Return the (x, y) coordinate for the center point of the cell that contains the specified text.  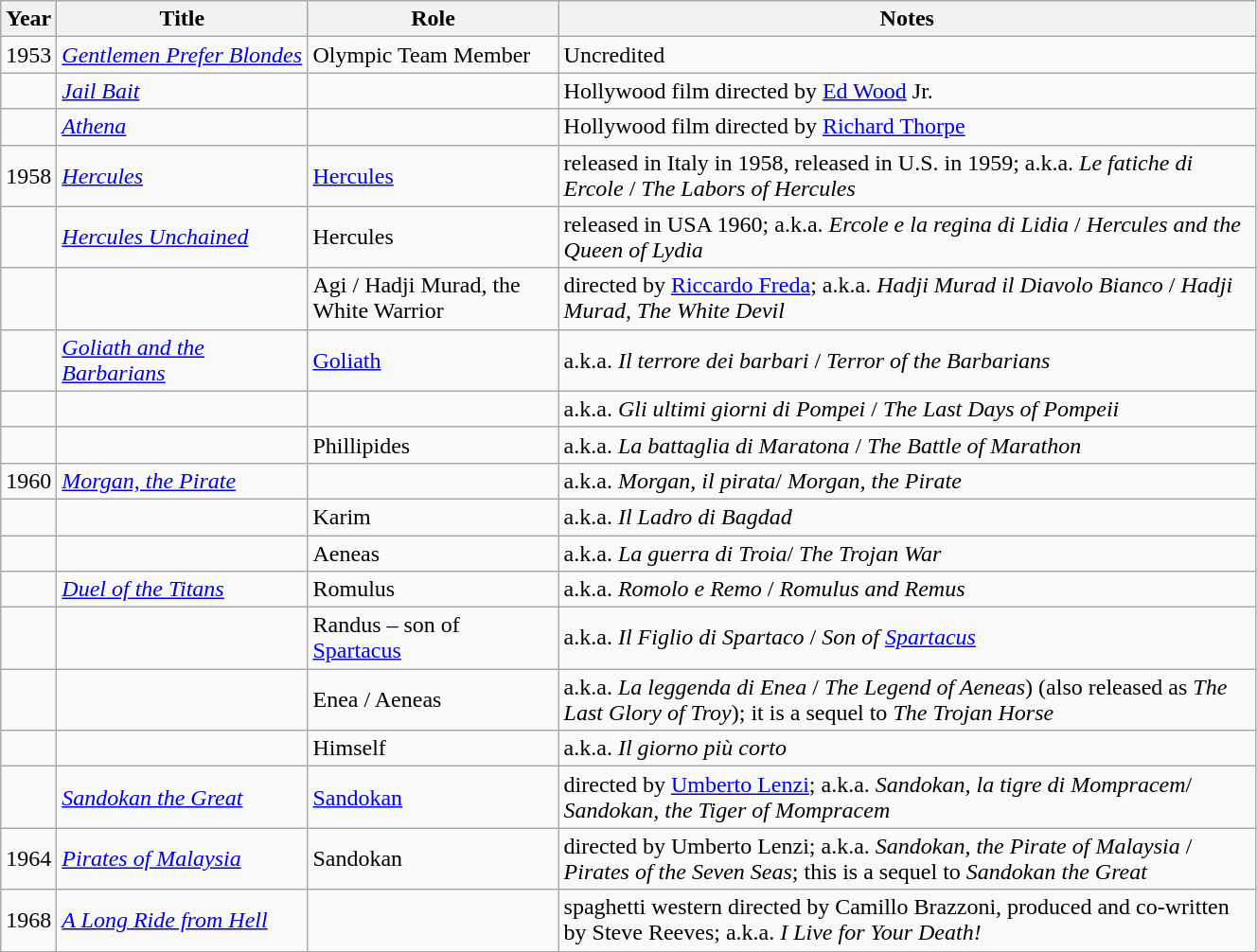
1960 (28, 481)
Uncredited (907, 55)
released in Italy in 1958, released in U.S. in 1959; a.k.a. Le fatiche di Ercole / The Labors of Hercules (907, 176)
a.k.a. La leggenda di Enea / The Legend of Aeneas) (also released as The Last Glory of Troy); it is a sequel to The Trojan Horse (907, 700)
Karim (434, 517)
Phillipides (434, 445)
directed by Riccardo Freda; a.k.a. Hadji Murad il Diavolo Bianco / Hadji Murad, The White Devil (907, 299)
a.k.a. Morgan, il pirata/ Morgan, the Pirate (907, 481)
Goliath and the Barbarians (182, 360)
Pirates of Malaysia (182, 859)
Role (434, 19)
Olympic Team Member (434, 55)
Himself (434, 749)
Aeneas (434, 554)
Title (182, 19)
directed by Umberto Lenzi; a.k.a. Sandokan, la tigre di Mompracem/ Sandokan, the Tiger of Mompracem (907, 797)
a.k.a. Romolo e Remo / Romulus and Remus (907, 590)
Duel of the Titans (182, 590)
A Long Ride from Hell (182, 920)
Jail Bait (182, 91)
Morgan, the Pirate (182, 481)
1964 (28, 859)
Romulus (434, 590)
a.k.a. Il terrore dei barbari / Terror of the Barbarians (907, 360)
a.k.a. Il Ladro di Bagdad (907, 517)
Enea / Aeneas (434, 700)
Athena (182, 127)
Sandokan the Great (182, 797)
a.k.a. Il giorno più corto (907, 749)
a.k.a. Il Figlio di Spartaco / Son of Spartacus (907, 638)
Hollywood film directed by Richard Thorpe (907, 127)
Goliath (434, 360)
1968 (28, 920)
Notes (907, 19)
released in USA 1960; a.k.a. Ercole e la regina di Lidia / Hercules and the Queen of Lydia (907, 237)
a.k.a. Gli ultimi giorni di Pompei / The Last Days of Pompeii (907, 409)
directed by Umberto Lenzi; a.k.a. Sandokan, the Pirate of Malaysia / Pirates of the Seven Seas; this is a sequel to Sandokan the Great (907, 859)
a.k.a. La battaglia di Maratona / The Battle of Marathon (907, 445)
Hollywood film directed by Ed Wood Jr. (907, 91)
a.k.a. La guerra di Troia/ The Trojan War (907, 554)
Year (28, 19)
1958 (28, 176)
spaghetti western directed by Camillo Brazzoni, produced and co-written by Steve Reeves; a.k.a. I Live for Your Death! (907, 920)
Gentlemen Prefer Blondes (182, 55)
1953 (28, 55)
Hercules Unchained (182, 237)
Randus – son of Spartacus (434, 638)
Agi / Hadji Murad, the White Warrior (434, 299)
